Identify which cell holds the provided text, then report its [X, Y] central coordinate. 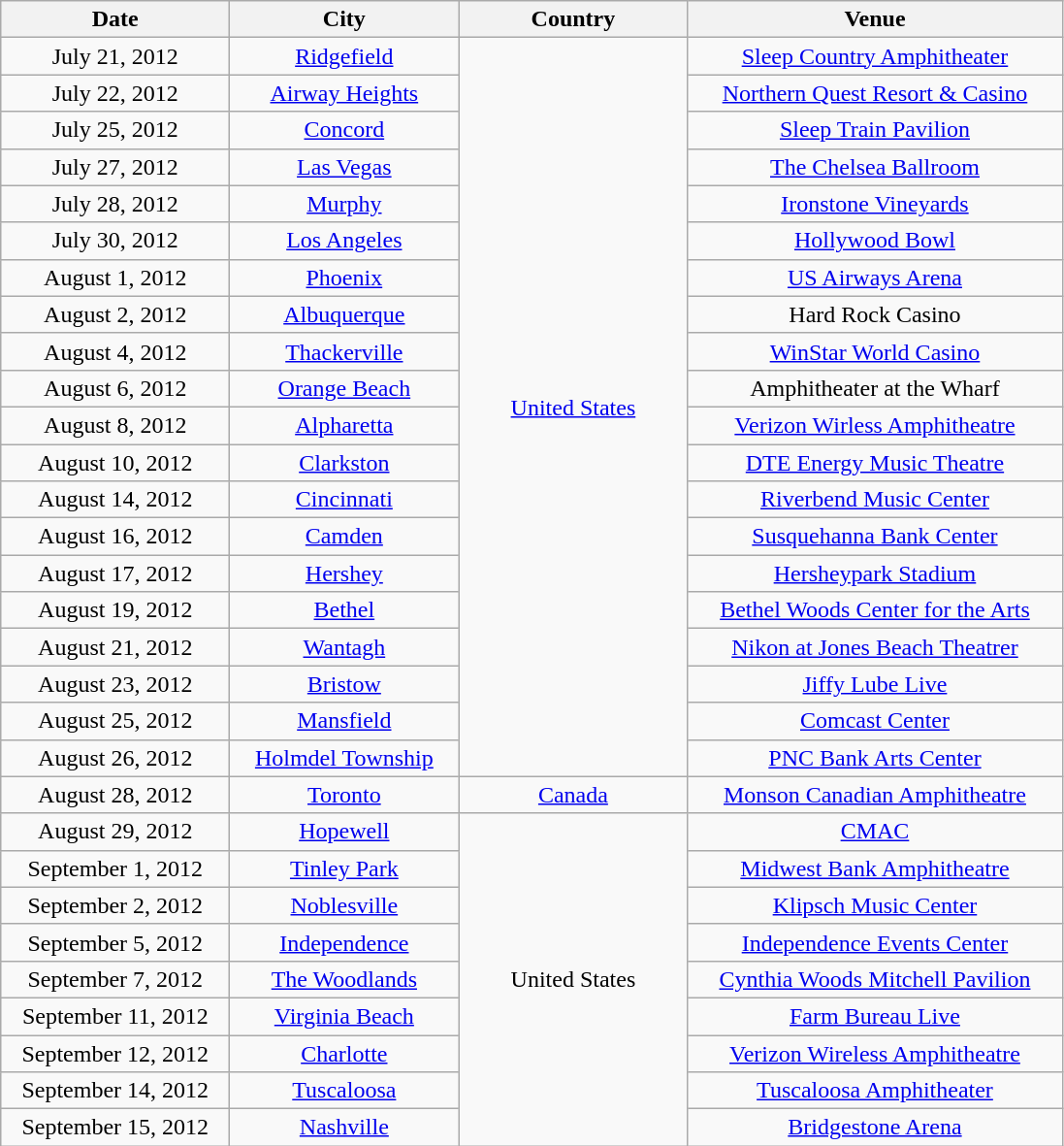
Country [573, 19]
Comcast Center [875, 721]
September 7, 2012 [115, 979]
September 2, 2012 [115, 905]
August 14, 2012 [115, 500]
Tinley Park [344, 868]
July 21, 2012 [115, 56]
July 25, 2012 [115, 130]
Independence [344, 942]
Alpharetta [344, 425]
Ironstone Vineyards [875, 204]
Thackerville [344, 351]
August 4, 2012 [115, 351]
Wantagh [344, 647]
Virginia Beach [344, 1016]
August 26, 2012 [115, 758]
Nashville [344, 1128]
Northern Quest Resort & Casino [875, 93]
Cincinnati [344, 500]
August 8, 2012 [115, 425]
Amphitheater at the Wharf [875, 388]
The Woodlands [344, 979]
Clarkston [344, 463]
Hard Rock Casino [875, 314]
August 21, 2012 [115, 647]
Date [115, 19]
August 28, 2012 [115, 795]
August 1, 2012 [115, 278]
US Airways Arena [875, 278]
Airway Heights [344, 93]
Riverbend Music Center [875, 500]
August 10, 2012 [115, 463]
Hollywood Bowl [875, 241]
Sleep Train Pavilion [875, 130]
Venue [875, 19]
Ridgefield [344, 56]
CMAC [875, 832]
August 6, 2012 [115, 388]
Bridgestone Arena [875, 1128]
Hersheypark Stadium [875, 573]
July 22, 2012 [115, 93]
Bethel Woods Center for the Arts [875, 610]
Concord [344, 130]
PNC Bank Arts Center [875, 758]
Hopewell [344, 832]
Susquehanna Bank Center [875, 537]
August 16, 2012 [115, 537]
September 11, 2012 [115, 1016]
Verizon Wireless Amphitheatre [875, 1053]
Albuquerque [344, 314]
WinStar World Casino [875, 351]
Orange Beach [344, 388]
Jiffy Lube Live [875, 684]
DTE Energy Music Theatre [875, 463]
August 2, 2012 [115, 314]
Charlotte [344, 1053]
July 30, 2012 [115, 241]
Los Angeles [344, 241]
Bethel [344, 610]
The Chelsea Ballroom [875, 167]
Noblesville [344, 905]
Toronto [344, 795]
September 14, 2012 [115, 1091]
City [344, 19]
August 29, 2012 [115, 832]
Farm Bureau Live [875, 1016]
Midwest Bank Amphitheatre [875, 868]
Tuscaloosa [344, 1091]
Klipsch Music Center [875, 905]
Sleep Country Amphitheater [875, 56]
Mansfield [344, 721]
July 28, 2012 [115, 204]
Murphy [344, 204]
Independence Events Center [875, 942]
September 1, 2012 [115, 868]
Holmdel Township [344, 758]
Tuscaloosa Amphitheater [875, 1091]
August 19, 2012 [115, 610]
Bristow [344, 684]
July 27, 2012 [115, 167]
Hershey [344, 573]
August 23, 2012 [115, 684]
Camden [344, 537]
September 12, 2012 [115, 1053]
Monson Canadian Amphitheatre [875, 795]
Verizon Wirless Amphitheatre [875, 425]
Canada [573, 795]
Phoenix [344, 278]
Nikon at Jones Beach Theatrer [875, 647]
Las Vegas [344, 167]
September 15, 2012 [115, 1128]
Cynthia Woods Mitchell Pavilion [875, 979]
August 25, 2012 [115, 721]
August 17, 2012 [115, 573]
September 5, 2012 [115, 942]
